For the text-containing cell, return its midpoint in (X, Y) coordinate format. 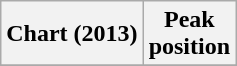
Chart (2013) (72, 34)
Peakposition (189, 34)
